Output the [x, y] coordinate of the center of the cell containing the given text.  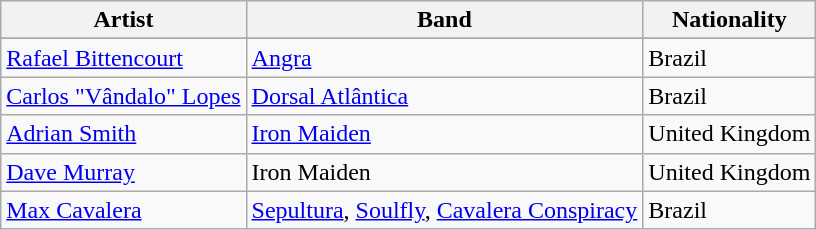
Carlos "Vândalo" Lopes [124, 96]
Rafael Bittencourt [124, 58]
Band [444, 20]
Angra [444, 58]
Dave Murray [124, 172]
Sepultura, Soulfly, Cavalera Conspiracy [444, 210]
Adrian Smith [124, 134]
Max Cavalera [124, 210]
Dorsal Atlântica [444, 96]
Artist [124, 20]
Nationality [730, 20]
